From the cell containing the given text, extract its center point as (x, y) coordinate. 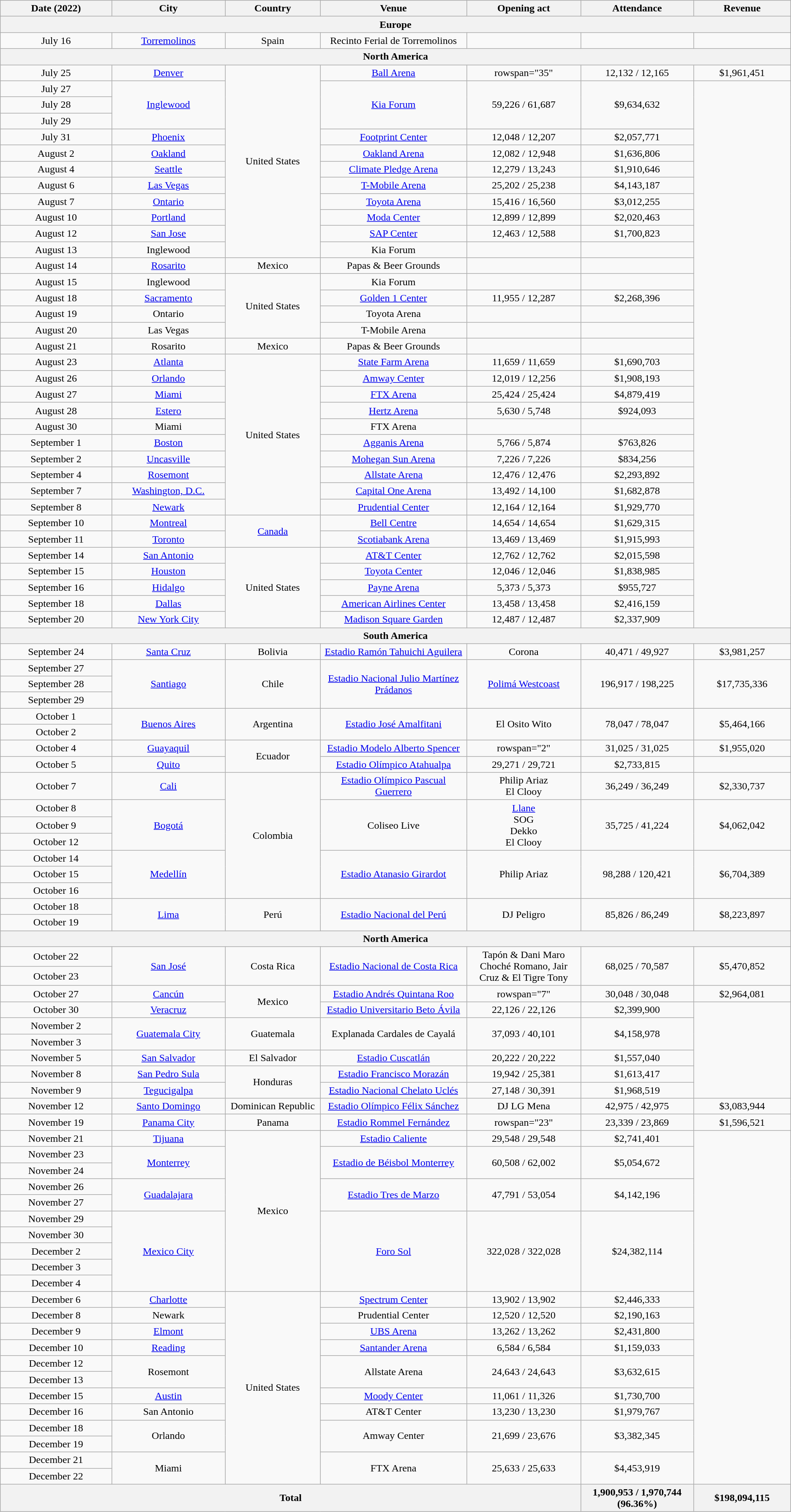
Panama City (168, 1122)
Santo Domingo (168, 1106)
$2,293,892 (637, 475)
November 9 (56, 1090)
September 28 (56, 684)
Panama (273, 1122)
68,025 / 70,587 (637, 966)
$2,399,900 (637, 1010)
December 4 (56, 1283)
Oakland (168, 153)
$1,159,033 (637, 1348)
Explanada Cardales de Cayalá (393, 1034)
November 23 (56, 1154)
Portland (168, 218)
August 15 (56, 282)
5,766 / 5,874 (524, 442)
rowspan="7" (524, 993)
13,492 / 14,100 (524, 491)
City (168, 8)
15,416 / 16,560 (524, 202)
November 29 (56, 1219)
$2,020,463 (637, 218)
Hidalgo (168, 587)
Estadio Universitario Beto Ávila (393, 1010)
$2,431,800 (637, 1332)
Estadio Nacional Chelato Uclés (393, 1090)
December 10 (56, 1348)
5,630 / 5,748 (524, 410)
$5,054,672 (637, 1163)
State Farm Arena (393, 362)
September 4 (56, 475)
Torremolinos (168, 41)
Ecuador (273, 756)
Tijuana (168, 1138)
$1,700,823 (637, 234)
$2,268,396 (637, 298)
$2,015,598 (637, 555)
Tegucigalpa (168, 1090)
35,725 / 41,224 (637, 825)
Madison Square Garden (393, 620)
$2,416,159 (637, 603)
September 29 (56, 700)
Spain (273, 41)
October 5 (56, 764)
47,791 / 53,054 (524, 1195)
12,762 / 12,762 (524, 555)
12,082 / 12,948 (524, 153)
Boston (168, 442)
September 8 (56, 507)
Total (291, 1498)
36,249 / 36,249 (637, 786)
November 24 (56, 1171)
December 9 (56, 1332)
Ball Arena (393, 73)
$24,382,114 (637, 1251)
Estadio Andrés Quintana Roo (393, 993)
December 16 (56, 1412)
19,942 / 25,381 (524, 1074)
$924,093 (637, 410)
25,202 / 25,238 (524, 185)
September 15 (56, 571)
Estadio Tres de Marzo (393, 1195)
$6,704,389 (742, 874)
August 12 (56, 234)
$1,961,451 (742, 73)
SAP Center (393, 234)
$1,636,806 (637, 153)
12,019 / 12,256 (524, 378)
12,899 / 12,899 (524, 218)
Moda Center (393, 218)
Footprint Center (393, 137)
September 1 (56, 442)
322,028 / 322,028 (524, 1251)
Attendance (637, 8)
$3,012,255 (637, 202)
Lima (168, 914)
August 23 (56, 362)
October 7 (56, 786)
6,584 / 6,584 (524, 1348)
Phoenix (168, 137)
13,469 / 13,469 (524, 539)
San Pedro Sula (168, 1074)
August 13 (56, 250)
October 14 (56, 858)
23,339 / 23,869 (637, 1122)
$763,826 (637, 442)
August 19 (56, 314)
7,226 / 7,226 (524, 459)
$9,634,632 (637, 105)
Spectrum Center (393, 1299)
$4,143,187 (637, 185)
September 7 (56, 491)
September 11 (56, 539)
September 16 (56, 587)
13,262 / 13,262 (524, 1332)
20,222 / 20,222 (524, 1058)
Buenos Aires (168, 724)
$1,908,193 (637, 378)
25,633 / 25,633 (524, 1468)
Cali (168, 786)
$4,158,978 (637, 1034)
29,548 / 29,548 (524, 1138)
Guatemala (273, 1034)
Country (273, 8)
Estadio Cuscatlán (393, 1058)
Estadio Nacional Julio Martínez Prádanos (393, 684)
Houston (168, 571)
Atlanta (168, 362)
$198,094,115 (742, 1498)
October 2 (56, 732)
October 15 (56, 874)
Opening act (524, 8)
UBS Arena (393, 1332)
$5,470,852 (742, 966)
Dominican Republic (273, 1106)
Coliseo Live (393, 825)
December 3 (56, 1267)
12,046 / 12,046 (524, 571)
$1,955,020 (742, 748)
$3,981,257 (742, 652)
Santiago (168, 684)
December 15 (56, 1396)
rowspan="35" (524, 73)
59,226 / 61,687 (524, 105)
12,164 / 12,164 (524, 507)
December 6 (56, 1299)
Reading (168, 1348)
12,132 / 12,165 (637, 73)
Estadio Francisco Morazán (393, 1074)
5,373 / 5,373 (524, 587)
85,826 / 86,249 (637, 914)
Tapón & Dani MaroChoché Romano, Jair Cruz & El Tigre Tony (524, 966)
Guadalajara (168, 1195)
August 6 (56, 185)
Colombia (273, 835)
$1,968,519 (637, 1090)
rowspan="23" (524, 1122)
DJ LG Mena (524, 1106)
November 27 (56, 1203)
13,902 / 13,902 (524, 1299)
LlaneSOGDekkoEl Clooy (524, 825)
11,659 / 11,659 (524, 362)
November 3 (56, 1042)
July 25 (56, 73)
Recinto Ferial de Torremolinos (393, 41)
196,917 / 198,225 (637, 684)
Canada (273, 531)
September 18 (56, 603)
Corona (524, 652)
Cancún (168, 993)
$2,733,815 (637, 764)
August 28 (56, 410)
Mohegan Sun Arena (393, 459)
$17,735,336 (742, 684)
New York City (168, 620)
Estadio Modelo Alberto Spencer (393, 748)
Austin (168, 1396)
$8,223,897 (742, 914)
Uncasville (168, 459)
Estadio Caliente (393, 1138)
November 5 (56, 1058)
Venue (393, 8)
Bolivia (273, 652)
$1,596,521 (742, 1122)
September 27 (56, 668)
11,061 / 11,326 (524, 1396)
$1,730,700 (637, 1396)
August 14 (56, 266)
Estadio Nacional de Costa Rica (393, 966)
$1,929,770 (637, 507)
31,025 / 31,025 (637, 748)
Hertz Arena (393, 410)
$2,190,163 (637, 1315)
$4,142,196 (637, 1195)
October 8 (56, 808)
DJ Peligro (524, 914)
November 12 (56, 1106)
December 13 (56, 1380)
December 18 (56, 1428)
Capital One Arena (393, 491)
rowspan="2" (524, 748)
Quito (168, 764)
60,508 / 62,002 (524, 1163)
December 2 (56, 1251)
21,699 / 23,676 (524, 1436)
El Salvador (273, 1058)
Toronto (168, 539)
25,424 / 25,424 (524, 394)
Washington, D.C. (168, 491)
$1,557,040 (637, 1058)
Guayaquil (168, 748)
Estadio Olímpico Félix Sánchez (393, 1106)
$955,727 (637, 587)
Philip AriazEl Clooy (524, 786)
South America (395, 636)
Mexico City (168, 1251)
Golden 1 Center (393, 298)
$1,838,985 (637, 571)
78,047 / 78,047 (637, 724)
October 16 (56, 890)
December 8 (56, 1315)
Guatemala City (168, 1034)
12,048 / 12,207 (524, 137)
Toyota Center (393, 571)
29,271 / 29,721 (524, 764)
December 19 (56, 1444)
Sacramento (168, 298)
Scotiabank Arena (393, 539)
Moody Center (393, 1396)
December 21 (56, 1460)
Foro Sol (393, 1251)
98,288 / 120,421 (637, 874)
Agganis Arena (393, 442)
$1,910,646 (637, 169)
Bogotá (168, 825)
October 9 (56, 825)
$3,632,615 (637, 1372)
Estadio Nacional del Perú (393, 914)
October 1 (56, 716)
October 30 (56, 1010)
Veracruz (168, 1010)
September 14 (56, 555)
$1,613,417 (637, 1074)
August 21 (56, 346)
November 30 (56, 1235)
Estadio Olímpico Atahualpa (393, 764)
22,126 / 22,126 (524, 1010)
August 30 (56, 426)
27,148 / 30,391 (524, 1090)
Climate Pledge Arena (393, 169)
$1,690,703 (637, 362)
30,048 / 30,048 (637, 993)
$3,382,345 (637, 1436)
11,955 / 12,287 (524, 298)
Estero (168, 410)
14,654 / 14,654 (524, 523)
October 19 (56, 922)
$2,741,401 (637, 1138)
$1,629,315 (637, 523)
San Salvador (168, 1058)
Dallas (168, 603)
Montreal (168, 523)
Estadio José Amalfitani (393, 724)
$2,330,737 (742, 786)
October 4 (56, 748)
12,476 / 12,476 (524, 475)
September 10 (56, 523)
November 21 (56, 1138)
July 27 (56, 89)
July 29 (56, 121)
September 20 (56, 620)
November 19 (56, 1122)
13,458 / 13,458 (524, 603)
Payne Arena (393, 587)
$1,915,993 (637, 539)
August 18 (56, 298)
40,471 / 49,927 (637, 652)
October 12 (56, 842)
September 24 (56, 652)
July 28 (56, 105)
August 10 (56, 218)
November 8 (56, 1074)
Monterrey (168, 1163)
Polimá Westcoast (524, 684)
42,975 / 42,975 (637, 1106)
Date (2022) (56, 8)
Charlotte (168, 1299)
Estadio de Béisbol Monterrey (393, 1163)
December 22 (56, 1476)
November 2 (56, 1026)
Estadio Ramón Tahuichi Aguilera (393, 652)
Seattle (168, 169)
$4,879,419 (637, 394)
$2,446,333 (637, 1299)
Perú (273, 914)
El Osito Wito (524, 724)
San José (168, 966)
Medellín (168, 874)
American Airlines Center (393, 603)
Philip Ariaz (524, 874)
13,230 / 13,230 (524, 1412)
August 2 (56, 153)
October 18 (56, 906)
Oakland Arena (393, 153)
Elmont (168, 1332)
$3,083,944 (742, 1106)
Estadio Atanasio Girardot (393, 874)
Europe (395, 25)
October 22 (56, 956)
$2,337,909 (637, 620)
Estadio Olímpico Pascual Guerrero (393, 786)
Bell Centre (393, 523)
August 27 (56, 394)
$834,256 (637, 459)
August 7 (56, 202)
24,643 / 24,643 (524, 1372)
July 31 (56, 137)
$2,964,081 (742, 993)
12,520 / 12,520 (524, 1315)
12,487 / 12,487 (524, 620)
1,900,953 / 1,970,744 (96.36%) (637, 1498)
$1,979,767 (637, 1412)
Santander Arena (393, 1348)
12,463 / 12,588 (524, 234)
Denver (168, 73)
12,279 / 13,243 (524, 169)
San Jose (168, 234)
Costa Rica (273, 966)
$2,057,771 (637, 137)
37,093 / 40,101 (524, 1034)
Santa Cruz (168, 652)
October 27 (56, 993)
$1,682,878 (637, 491)
Honduras (273, 1082)
Argentina (273, 724)
July 16 (56, 41)
Estadio Rommel Fernández (393, 1122)
Chile (273, 684)
October 23 (56, 976)
$4,453,919 (637, 1468)
September 2 (56, 459)
August 4 (56, 169)
November 26 (56, 1187)
$5,464,166 (742, 724)
December 12 (56, 1364)
Revenue (742, 8)
$4,062,042 (742, 825)
August 20 (56, 330)
August 26 (56, 378)
